Find where the given text appears and provide that cell's center as [x, y] coordinate. 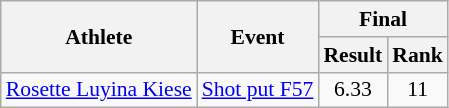
11 [418, 90]
Rank [418, 55]
6.33 [352, 90]
Event [258, 36]
Rosette Luyina Kiese [99, 90]
Final [382, 19]
Athlete [99, 36]
Shot put F57 [258, 90]
Result [352, 55]
